Provide the [x, y] coordinate of the cell's center where the given text is located.  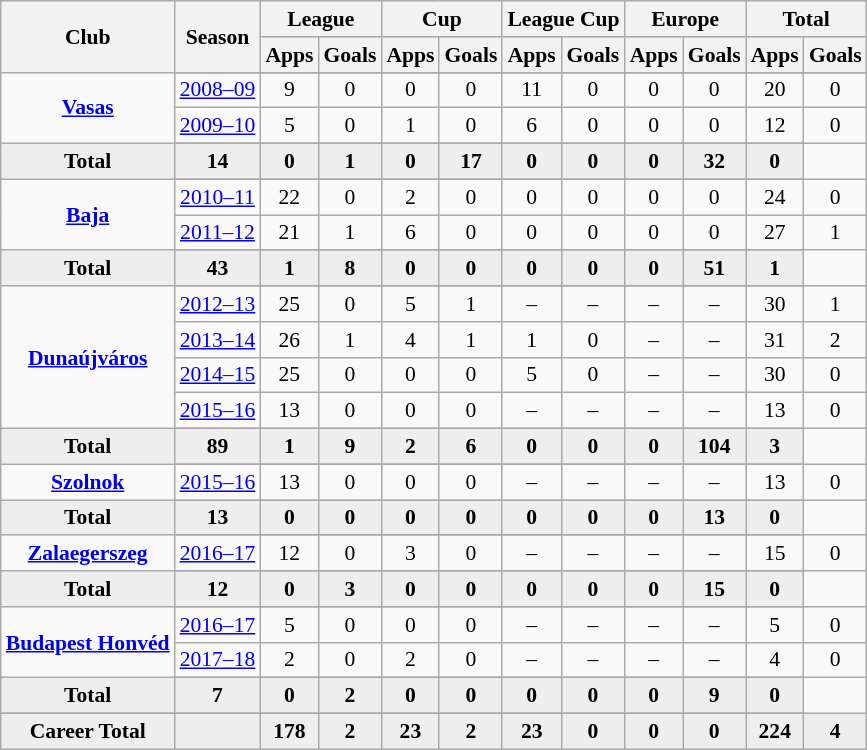
2010–11 [218, 197]
26 [289, 340]
51 [714, 269]
Club [88, 36]
League Cup [563, 19]
32 [714, 162]
20 [775, 90]
24 [775, 197]
11 [532, 90]
31 [775, 340]
2008–09 [218, 90]
17 [470, 162]
2009–10 [218, 126]
2017–18 [218, 660]
89 [218, 447]
7 [218, 696]
Vasas [88, 108]
43 [218, 269]
21 [289, 233]
Cup [442, 19]
2012–13 [218, 304]
27 [775, 233]
2013–14 [218, 340]
104 [714, 447]
2011–12 [218, 233]
Budapest Honvéd [88, 642]
14 [218, 162]
Career Total [88, 732]
224 [775, 732]
2014–15 [218, 375]
22 [289, 197]
Season [218, 36]
178 [289, 732]
8 [350, 269]
Szolnok [88, 482]
Zalaegerszeg [88, 554]
Dunaújváros [88, 357]
Baja [88, 214]
League [320, 19]
Europe [686, 19]
